Determine the [X, Y] coordinate at the center of the cell enclosing the given text.  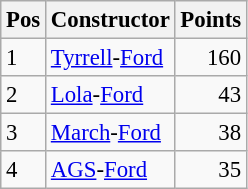
AGS-Ford [111, 170]
3 [24, 133]
Points [210, 20]
Pos [24, 20]
2 [24, 95]
160 [210, 58]
Constructor [111, 20]
38 [210, 133]
35 [210, 170]
1 [24, 58]
4 [24, 170]
March-Ford [111, 133]
Lola-Ford [111, 95]
43 [210, 95]
Tyrrell-Ford [111, 58]
